Return (x, y) of the center of cell containing provided text 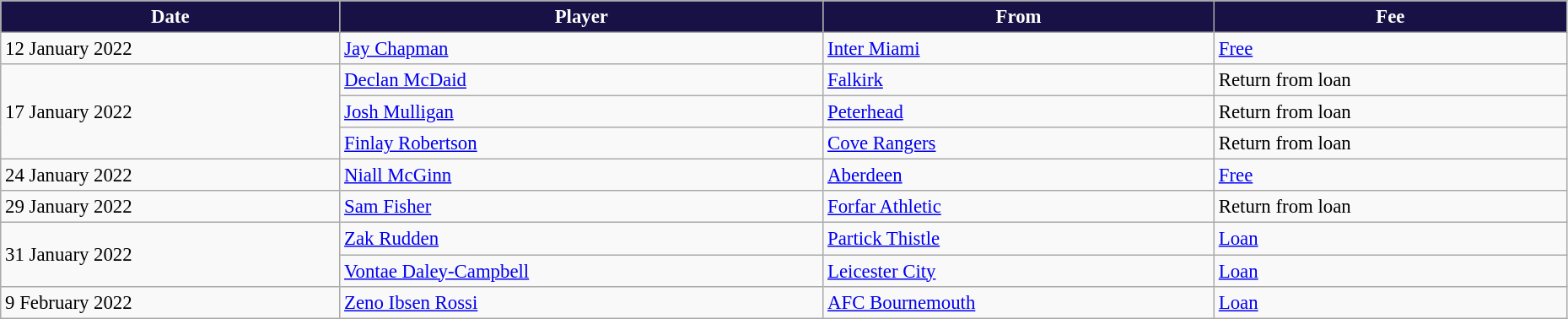
From (1019, 17)
Falkirk (1019, 80)
12 January 2022 (170, 49)
Fee (1390, 17)
Josh Mulligan (582, 112)
Zak Rudden (582, 239)
Forfar Athletic (1019, 207)
9 February 2022 (170, 302)
17 January 2022 (170, 111)
Vontae Daley-Campbell (582, 271)
Finlay Robertson (582, 143)
Inter Miami (1019, 49)
Jay Chapman (582, 49)
24 January 2022 (170, 176)
Date (170, 17)
Peterhead (1019, 112)
AFC Bournemouth (1019, 302)
Zeno Ibsen Rossi (582, 302)
Leicester City (1019, 271)
31 January 2022 (170, 255)
Sam Fisher (582, 207)
Cove Rangers (1019, 143)
Aberdeen (1019, 176)
Niall McGinn (582, 176)
Partick Thistle (1019, 239)
Player (582, 17)
29 January 2022 (170, 207)
Declan McDaid (582, 80)
